Output the [X, Y] coordinate of the center of the cell containing the given text.  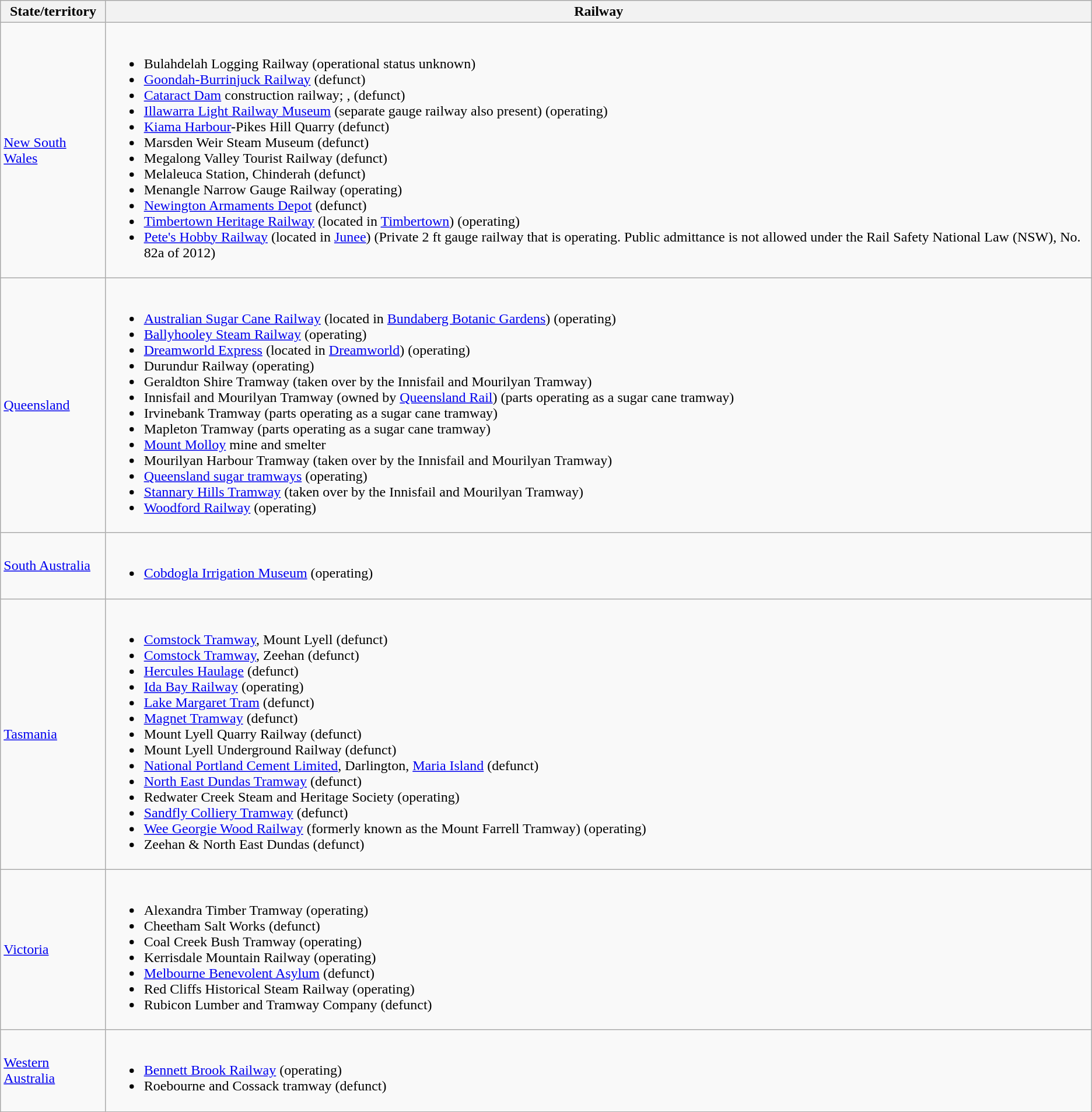
Bennett Brook Railway (operating)Roebourne and Cossack tramway (defunct) [598, 1071]
Western Australia [53, 1071]
Tasmania [53, 734]
Victoria [53, 950]
South Australia [53, 566]
Railway [598, 12]
State/territory [53, 12]
New South Wales [53, 151]
Cobdogla Irrigation Museum (operating) [598, 566]
Queensland [53, 405]
